Pinpoint the cell where the given text exists, returning its (X, Y) midpoint coordinate. 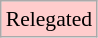
Relegated (49, 19)
